Detect which cell encompasses the target text, then output its [x, y] center coordinate. 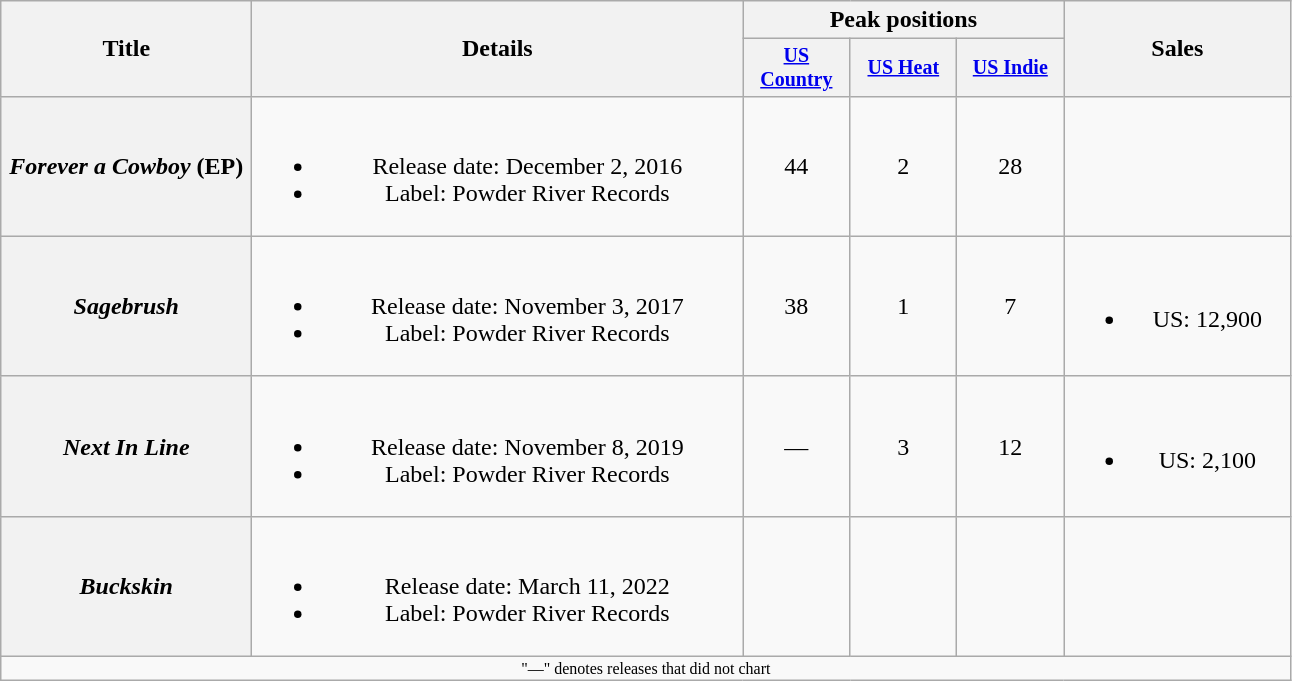
Details [498, 49]
12 [1010, 446]
Peak positions [904, 20]
Sales [1178, 49]
US: 2,100 [1178, 446]
3 [904, 446]
38 [796, 306]
28 [1010, 166]
— [796, 446]
44 [796, 166]
2 [904, 166]
7 [1010, 306]
US: 12,900 [1178, 306]
"—" denotes releases that did not chart [646, 669]
Release date: March 11, 2022Label: Powder River Records [498, 586]
Release date: November 8, 2019Label: Powder River Records [498, 446]
Release date: November 3, 2017Label: Powder River Records [498, 306]
Release date: December 2, 2016Label: Powder River Records [498, 166]
Next In Line [126, 446]
US Indie [1010, 68]
Buckskin [126, 586]
Title [126, 49]
Sagebrush [126, 306]
Forever a Cowboy (EP) [126, 166]
1 [904, 306]
US Country [796, 68]
US Heat [904, 68]
